Pinpoint the cell where the given text exists, returning its [X, Y] midpoint coordinate. 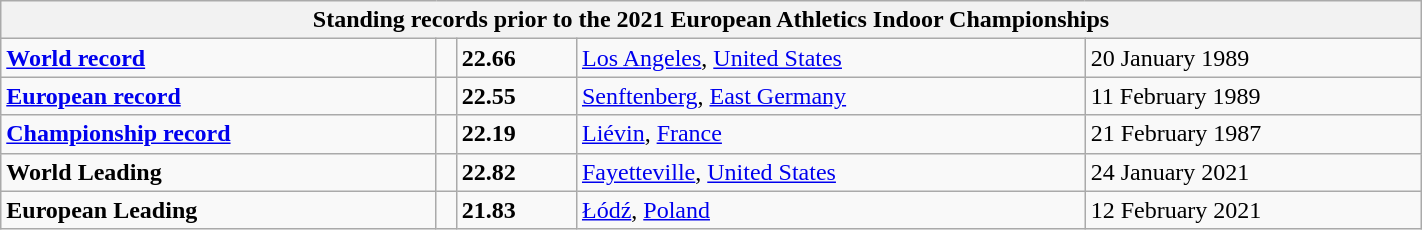
12 February 2021 [1253, 210]
Fayetteville, United States [830, 172]
Liévin, France [830, 134]
21.83 [516, 210]
World Leading [218, 172]
Standing records prior to the 2021 European Athletics Indoor Championships [711, 20]
22.82 [516, 172]
World record [218, 58]
22.66 [516, 58]
Los Angeles, United States [830, 58]
24 January 2021 [1253, 172]
European record [218, 96]
22.19 [516, 134]
22.55 [516, 96]
European Leading [218, 210]
20 January 1989 [1253, 58]
Championship record [218, 134]
Senftenberg, East Germany [830, 96]
21 February 1987 [1253, 134]
11 February 1989 [1253, 96]
Łódź, Poland [830, 210]
